Return the [x, y] coordinate for the center point of the cell that contains the specified text.  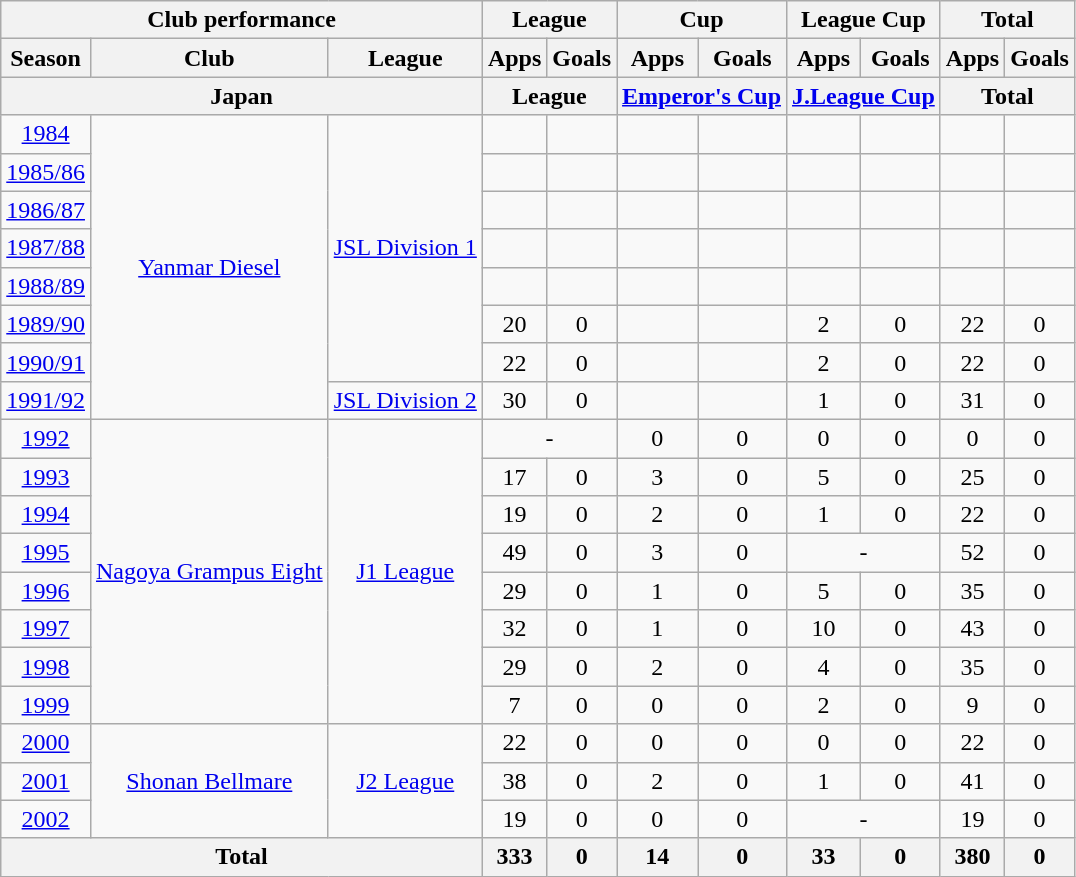
JSL Division 1 [405, 248]
14 [658, 857]
38 [514, 781]
Nagoya Grampus Eight [209, 571]
Club [209, 58]
J.League Cup [864, 96]
1999 [46, 705]
1992 [46, 438]
1984 [46, 134]
J1 League [405, 571]
Cup [702, 20]
2000 [46, 743]
1995 [46, 553]
Season [46, 58]
1987/88 [46, 248]
25 [972, 477]
Emperor's Cup [702, 96]
32 [514, 629]
Shonan Bellmare [209, 781]
1985/86 [46, 172]
JSL Division 2 [405, 400]
1996 [46, 591]
2002 [46, 819]
Club performance [242, 20]
10 [824, 629]
1991/92 [46, 400]
49 [514, 553]
333 [514, 857]
20 [514, 324]
1986/87 [46, 210]
Yanmar Diesel [209, 267]
43 [972, 629]
1988/89 [46, 286]
1989/90 [46, 324]
1998 [46, 667]
1993 [46, 477]
J2 League [405, 781]
4 [824, 667]
1997 [46, 629]
2001 [46, 781]
1994 [46, 515]
31 [972, 400]
1990/91 [46, 362]
Japan [242, 96]
17 [514, 477]
52 [972, 553]
30 [514, 400]
9 [972, 705]
380 [972, 857]
7 [514, 705]
41 [972, 781]
33 [824, 857]
League Cup [864, 20]
